Scan for the cell matching the given text and deliver its [X, Y] coordinate at center. 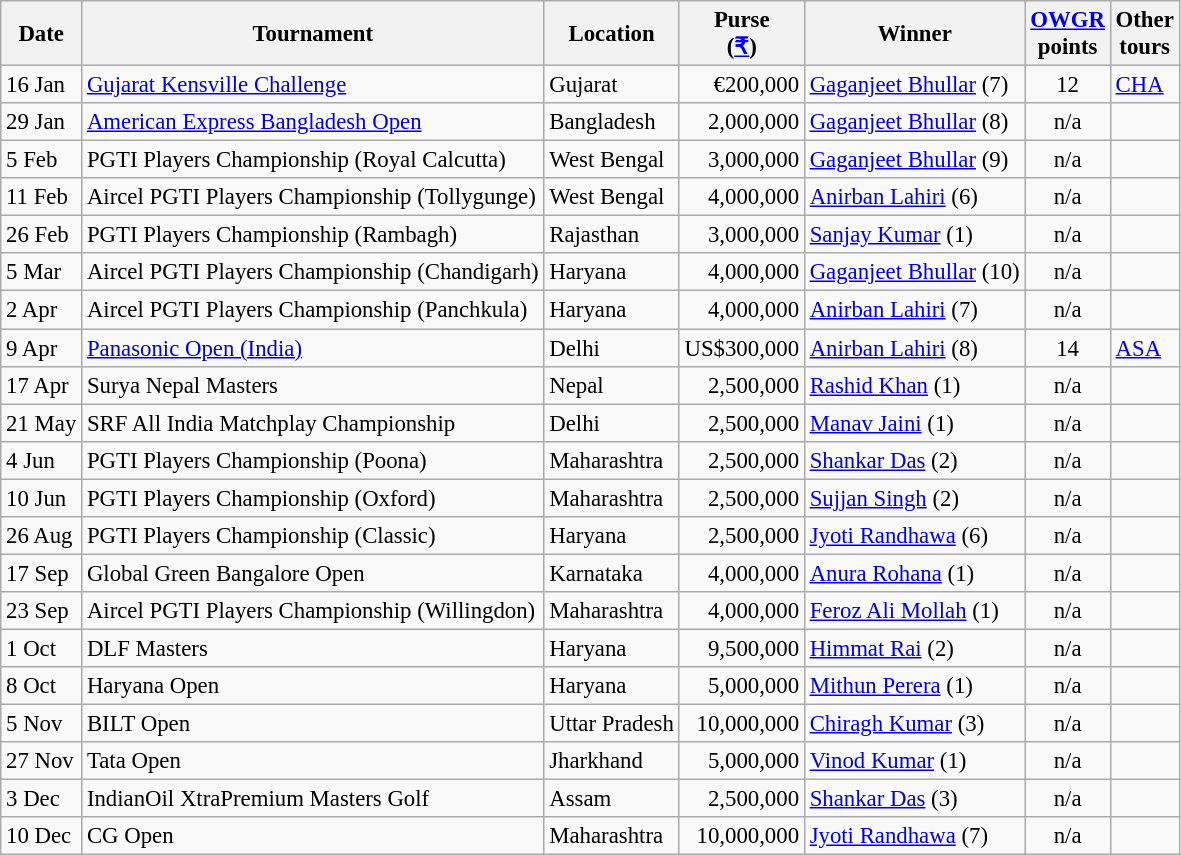
Sujjan Singh (2) [914, 498]
Rashid Khan (1) [914, 385]
10 Jun [42, 498]
Vinod Kumar (1) [914, 761]
Aircel PGTI Players Championship (Panchkula) [313, 310]
OWGRpoints [1068, 34]
Manav Jaini (1) [914, 423]
Shankar Das (2) [914, 460]
Bangladesh [612, 122]
Othertours [1144, 34]
Gujarat Kensville Challenge [313, 85]
SRF All India Matchplay Championship [313, 423]
Sanjay Kumar (1) [914, 235]
Winner [914, 34]
Purse(₹) [742, 34]
10 Dec [42, 836]
Gaganjeet Bhullar (9) [914, 160]
DLF Masters [313, 648]
9,500,000 [742, 648]
American Express Bangladesh Open [313, 122]
Nepal [612, 385]
Jyoti Randhawa (6) [914, 536]
Anirban Lahiri (6) [914, 197]
Tata Open [313, 761]
PGTI Players Championship (Royal Calcutta) [313, 160]
3 Dec [42, 799]
29 Jan [42, 122]
Mithun Perera (1) [914, 686]
Gaganjeet Bhullar (8) [914, 122]
Anura Rohana (1) [914, 573]
Jharkhand [612, 761]
14 [1068, 348]
PGTI Players Championship (Classic) [313, 536]
17 Apr [42, 385]
Surya Nepal Masters [313, 385]
CG Open [313, 836]
Shankar Das (3) [914, 799]
PGTI Players Championship (Poona) [313, 460]
Haryana Open [313, 686]
Chiragh Kumar (3) [914, 724]
12 [1068, 85]
9 Apr [42, 348]
2 Apr [42, 310]
IndianOil XtraPremium Masters Golf [313, 799]
Feroz Ali Mollah (1) [914, 611]
Gujarat [612, 85]
Himmat Rai (2) [914, 648]
Location [612, 34]
16 Jan [42, 85]
Aircel PGTI Players Championship (Chandigarh) [313, 273]
5 Nov [42, 724]
Karnataka [612, 573]
Date [42, 34]
Assam [612, 799]
Anirban Lahiri (7) [914, 310]
PGTI Players Championship (Rambagh) [313, 235]
11 Feb [42, 197]
Global Green Bangalore Open [313, 573]
5 Mar [42, 273]
1 Oct [42, 648]
8 Oct [42, 686]
PGTI Players Championship (Oxford) [313, 498]
5 Feb [42, 160]
17 Sep [42, 573]
23 Sep [42, 611]
Panasonic Open (India) [313, 348]
26 Aug [42, 536]
Anirban Lahiri (8) [914, 348]
4 Jun [42, 460]
2,000,000 [742, 122]
Rajasthan [612, 235]
BILT Open [313, 724]
Gaganjeet Bhullar (7) [914, 85]
21 May [42, 423]
US$300,000 [742, 348]
€200,000 [742, 85]
27 Nov [42, 761]
Tournament [313, 34]
ASA [1144, 348]
26 Feb [42, 235]
Aircel PGTI Players Championship (Tollygunge) [313, 197]
Gaganjeet Bhullar (10) [914, 273]
Jyoti Randhawa (7) [914, 836]
Uttar Pradesh [612, 724]
CHA [1144, 85]
Aircel PGTI Players Championship (Willingdon) [313, 611]
